Return (X, Y) of the center of cell containing provided text 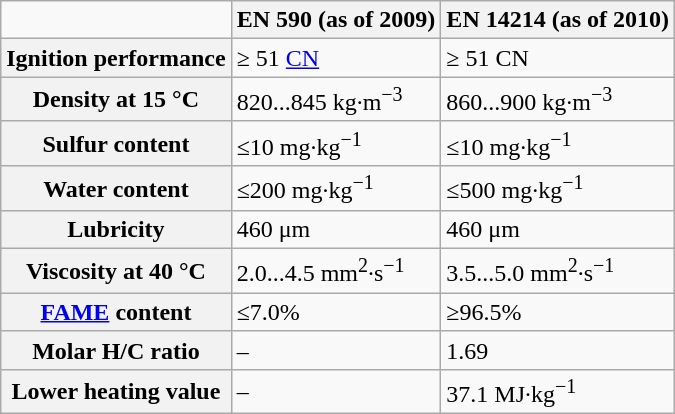
Viscosity at 40 °C (116, 272)
1.69 (558, 350)
EN 590 (as of 2009) (336, 20)
≤7.0% (336, 312)
Molar H/C ratio (116, 350)
Lubricity (116, 230)
≤200 mg·kg−1 (336, 188)
Water content (116, 188)
≥96.5% (558, 312)
820...845 kg·m−3 (336, 100)
Ignition performance (116, 58)
≤500 mg·kg−1 (558, 188)
FAME content (116, 312)
Density at 15 °C (116, 100)
860...900 kg·m−3 (558, 100)
EN 14214 (as of 2010) (558, 20)
3.5...5.0 mm2·s−1 (558, 272)
2.0...4.5 mm2·s−1 (336, 272)
Lower heating value (116, 392)
37.1 MJ·kg−1 (558, 392)
Sulfur content (116, 144)
